Locate the cell with the specified text and output its [X, Y] center coordinate. 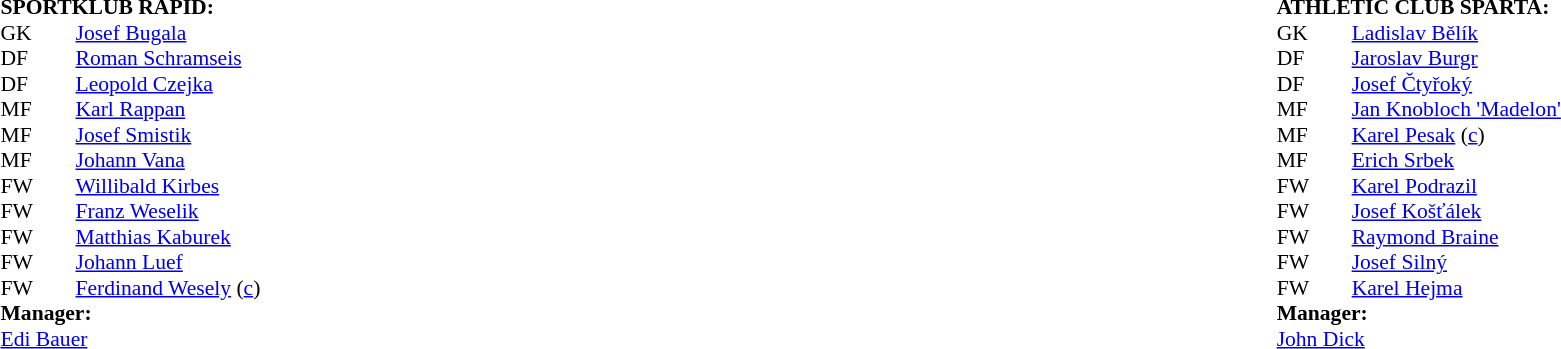
Jaroslav Burgr [1456, 59]
Josef Košťálek [1456, 211]
Matthias Kaburek [168, 237]
Ferdinand Wesely (c) [168, 288]
Jan Knobloch 'Madelon' [1456, 109]
Josef Smistik [168, 135]
Karel Hejma [1456, 288]
Willibald Kirbes [168, 186]
Karl Rappan [168, 109]
Josef Silný [1456, 263]
Johann Vana [168, 161]
Josef Čtyřoký [1456, 84]
Karel Pesak (c) [1456, 135]
Johann Luef [168, 263]
Raymond Braine [1456, 237]
Erich Srbek [1456, 161]
Karel Podrazil [1456, 186]
Ladislav Bělík [1456, 33]
Franz Weselik [168, 211]
Leopold Czejka [168, 84]
Josef Bugala [168, 33]
Roman Schramseis [168, 59]
